Provide the [X, Y] coordinate of the cell's center where the given text is located.  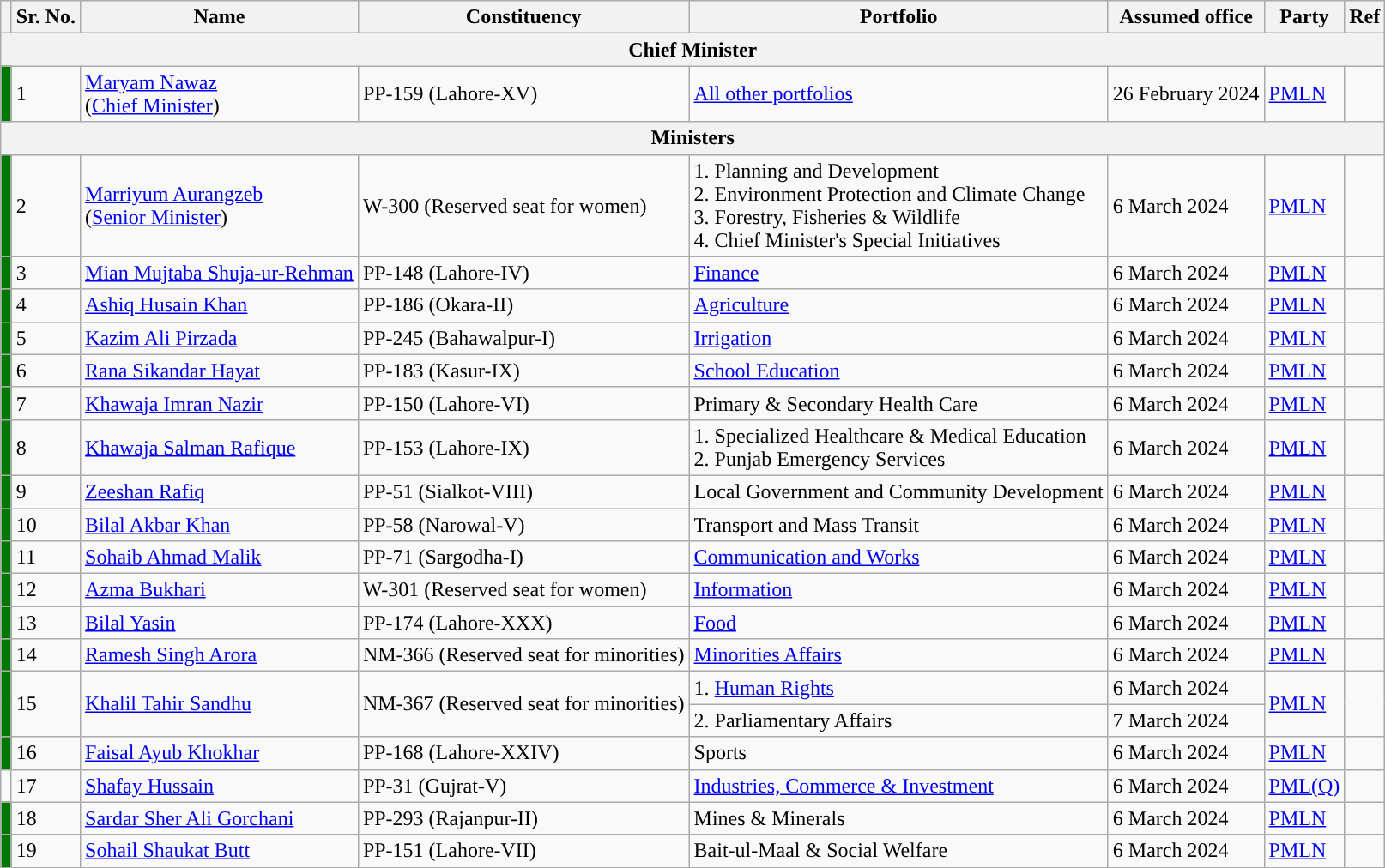
PP-186 (Okara-II) [523, 305]
1. Specialized Healthcare & Medical Education2. Punjab Emergency Services [898, 448]
Sohail Shaukat Butt [220, 851]
PP-245 (Bahawalpur-I) [523, 338]
Finance [898, 273]
PP-159 (Lahore-XV) [523, 94]
Information [898, 590]
PP-293 (Rajanpur-II) [523, 818]
Transport and Mass Transit [898, 524]
PP-174 (Lahore-XXX) [523, 623]
1 [45, 94]
Mines & Minerals [898, 818]
Ramesh Singh Arora [220, 655]
14 [45, 655]
8 [45, 448]
Local Government and Community Development [898, 491]
Khawaja Imran Nazir [220, 403]
Khalil Tahir Sandhu [220, 704]
W-301 (Reserved seat for women) [523, 590]
NM-367 (Reserved seat for minorities) [523, 704]
Faisal Ayub Khokhar [220, 753]
Bilal Yasin [220, 623]
16 [45, 753]
Primary & Secondary Health Care [898, 403]
Azma Bukhari [220, 590]
Sohaib Ahmad Malik [220, 558]
17 [45, 786]
Maryam Nawaz(Chief Minister) [220, 94]
1. Planning and Development 2. Environment Protection and Climate Change3. Forestry, Fisheries & Wildlife 4. Chief Minister's Special Initiatives [898, 206]
Bilal Akbar Khan [220, 524]
Assumed office [1186, 17]
2 [45, 206]
Minorities Affairs [898, 655]
Irrigation [898, 338]
Shafay Hussain [220, 786]
1. Human Rights [898, 688]
PP-168 (Lahore-XXIV) [523, 753]
NM-366 (Reserved seat for minorities) [523, 655]
Portfolio [898, 17]
Mian Mujtaba Shuja-ur-Rehman [220, 273]
Sardar Sher Ali Gorchani [220, 818]
3 [45, 273]
Agriculture [898, 305]
2. Parliamentary Affairs [898, 720]
13 [45, 623]
PP-51 (Sialkot-VIII) [523, 491]
Constituency [523, 17]
Party [1304, 17]
Ashiq Husain Khan [220, 305]
Kazim Ali Pirzada [220, 338]
Ref [1364, 17]
Industries, Commerce & Investment [898, 786]
Bait-ul-Maal & Social Welfare [898, 851]
PP-31 (Gujrat-V) [523, 786]
5 [45, 338]
Rana Sikandar Hayat [220, 371]
PP-71 (Sargodha-I) [523, 558]
Communication and Works [898, 558]
19 [45, 851]
10 [45, 524]
PP-148 (Lahore-IV) [523, 273]
Ministers [693, 138]
Sr. No. [45, 17]
PML(Q) [1304, 786]
11 [45, 558]
PP-58 (Narowal-V) [523, 524]
Chief Minister [693, 50]
All other portfolios [898, 94]
6 [45, 371]
School Education [898, 371]
Zeeshan Rafiq [220, 491]
7 March 2024 [1186, 720]
Khawaja Salman Rafique [220, 448]
PP-183 (Kasur-IX) [523, 371]
7 [45, 403]
26 February 2024 [1186, 94]
PP-153 (Lahore-IX) [523, 448]
PP-151 (Lahore-VII) [523, 851]
Sports [898, 753]
Food [898, 623]
18 [45, 818]
PP-150 (Lahore-VI) [523, 403]
12 [45, 590]
Name [220, 17]
Marriyum Aurangzeb(Senior Minister) [220, 206]
4 [45, 305]
9 [45, 491]
15 [45, 704]
W-300 (Reserved seat for women) [523, 206]
